Output the (x, y) coordinate of the center of the cell containing the given text.  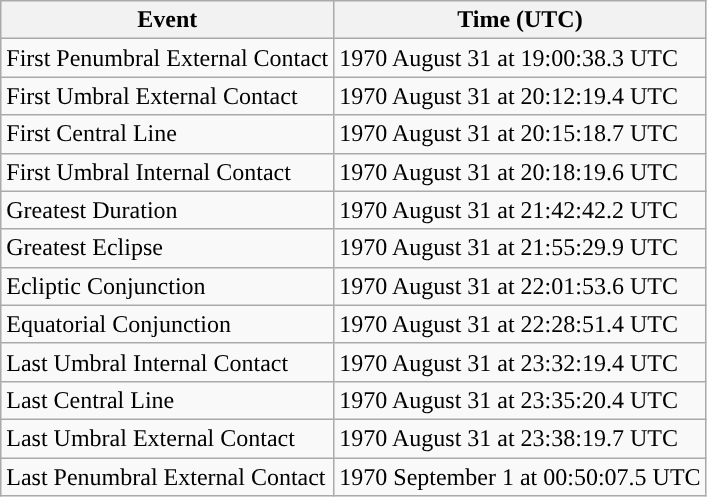
1970 August 31 at 21:42:42.2 UTC (520, 210)
Time (UTC) (520, 20)
Greatest Eclipse (168, 248)
Last Umbral Internal Contact (168, 362)
1970 August 31 at 23:38:19.7 UTC (520, 438)
1970 August 31 at 19:00:38.3 UTC (520, 58)
Last Central Line (168, 400)
Event (168, 20)
First Penumbral External Contact (168, 58)
Ecliptic Conjunction (168, 286)
1970 August 31 at 23:32:19.4 UTC (520, 362)
1970 August 31 at 23:35:20.4 UTC (520, 400)
1970 August 31 at 20:15:18.7 UTC (520, 134)
First Umbral Internal Contact (168, 172)
1970 August 31 at 21:55:29.9 UTC (520, 248)
Greatest Duration (168, 210)
Last Umbral External Contact (168, 438)
Last Penumbral External Contact (168, 477)
1970 August 31 at 22:28:51.4 UTC (520, 324)
1970 August 31 at 20:18:19.6 UTC (520, 172)
1970 September 1 at 00:50:07.5 UTC (520, 477)
Equatorial Conjunction (168, 324)
1970 August 31 at 22:01:53.6 UTC (520, 286)
First Umbral External Contact (168, 96)
First Central Line (168, 134)
1970 August 31 at 20:12:19.4 UTC (520, 96)
